Determine the [x, y] coordinate at the center of the cell enclosing the given text.  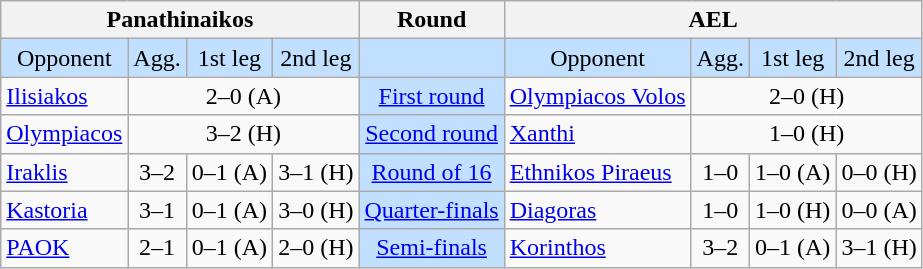
Semi-finals [432, 248]
Kastoria [64, 210]
3–0 (H) [316, 210]
Round [432, 20]
Diagoras [598, 210]
0–0 (H) [879, 172]
2–1 [157, 248]
Second round [432, 134]
AEL [713, 20]
Iraklis [64, 172]
Xanthi [598, 134]
Olympiacos [64, 134]
0–0 (A) [879, 210]
Korinthos [598, 248]
2–0 (A) [244, 96]
Olympiacos Volos [598, 96]
Ethnikos Piraeus [598, 172]
Panathinaikos [180, 20]
Ilisiakos [64, 96]
3–2 (H) [244, 134]
Quarter-finals [432, 210]
PAOK [64, 248]
3–1 [157, 210]
Round of 16 [432, 172]
1–0 (A) [792, 172]
First round [432, 96]
